Capture the cell that displays the provided text and extract its (x, y) central coordinate. 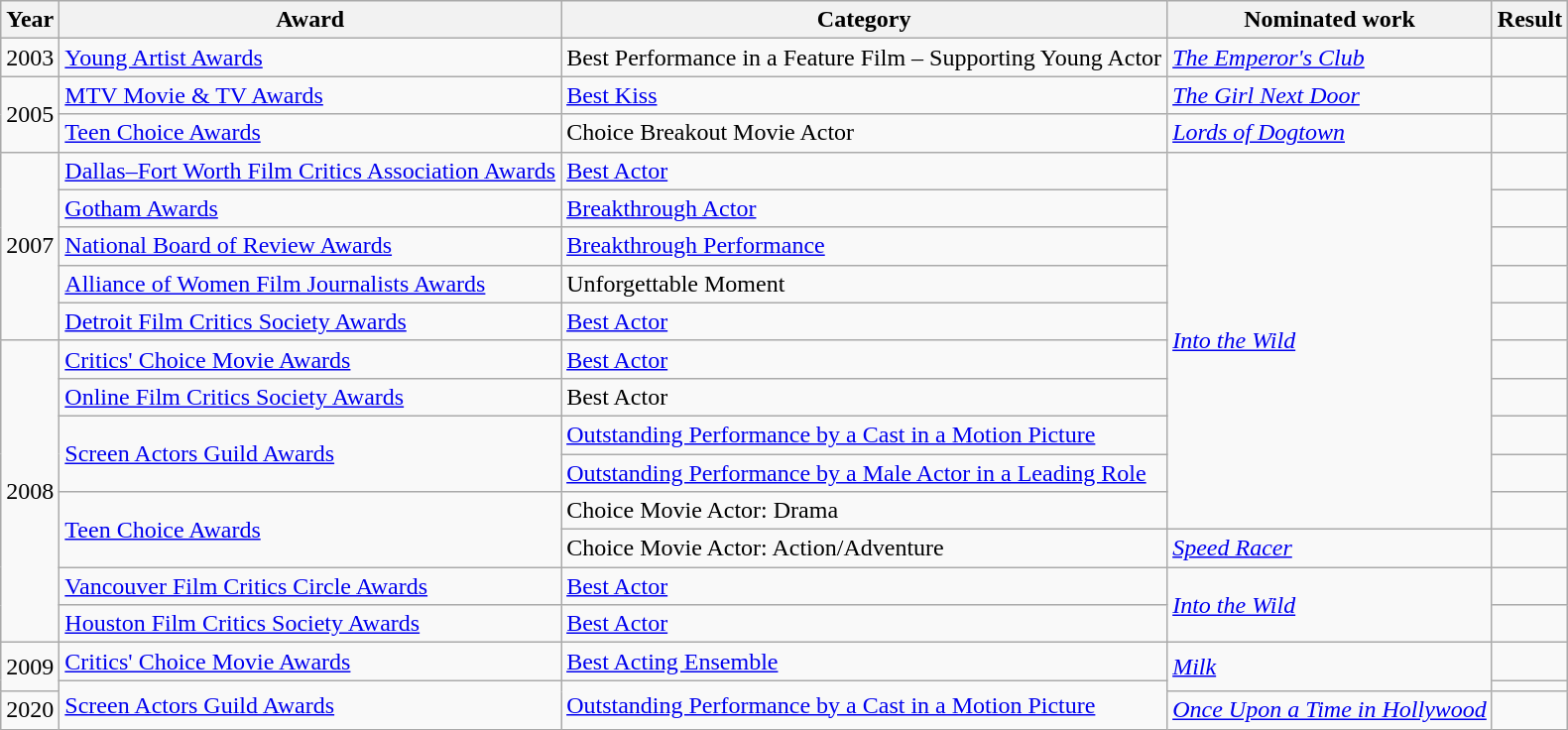
Online Film Critics Society Awards (310, 397)
Choice Movie Actor: Drama (865, 511)
Speed Racer (1330, 548)
Alliance of Women Film Journalists Awards (310, 284)
The Girl Next Door (1330, 95)
Outstanding Performance by a Male Actor in a Leading Role (865, 473)
2009 (30, 667)
Category (865, 20)
2008 (30, 491)
2007 (30, 246)
2003 (30, 58)
The Emperor's Club (1330, 58)
Nominated work (1330, 20)
Best Performance in a Feature Film – Supporting Young Actor (865, 58)
2020 (30, 710)
Milk (1330, 667)
Gotham Awards (310, 208)
Once Upon a Time in Hollywood (1330, 710)
Award (310, 20)
Best Kiss (865, 95)
Young Artist Awards (310, 58)
Choice Movie Actor: Action/Adventure (865, 548)
Breakthrough Performance (865, 246)
Result (1529, 20)
Vancouver Film Critics Circle Awards (310, 586)
Unforgettable Moment (865, 284)
Detroit Film Critics Society Awards (310, 321)
Breakthrough Actor (865, 208)
Year (30, 20)
2005 (30, 114)
Choice Breakout Movie Actor (865, 133)
Dallas–Fort Worth Film Critics Association Awards (310, 171)
Lords of Dogtown (1330, 133)
Houston Film Critics Society Awards (310, 624)
MTV Movie & TV Awards (310, 95)
Best Acting Ensemble (865, 662)
National Board of Review Awards (310, 246)
